Scan for the cell matching the given text and deliver its [X, Y] coordinate at center. 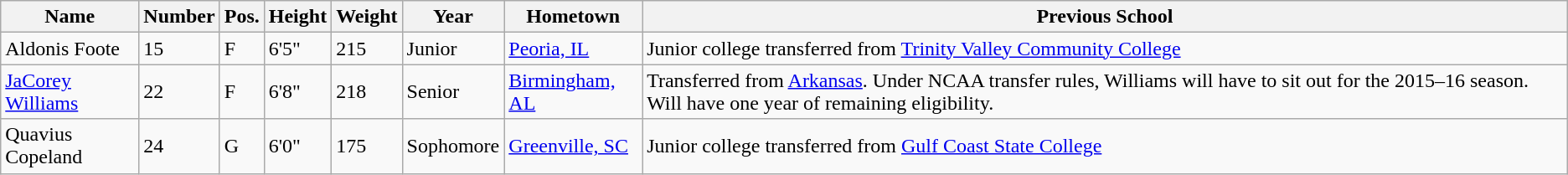
218 [367, 92]
Junior [453, 49]
Junior college transferred from Gulf Coast State College [1106, 146]
Peoria, IL [573, 49]
Birmingham, AL [573, 92]
Number [179, 17]
Weight [367, 17]
15 [179, 49]
Pos. [241, 17]
G [241, 146]
6'5" [297, 49]
Sophomore [453, 146]
Hometown [573, 17]
22 [179, 92]
Aldonis Foote [70, 49]
Year [453, 17]
Previous School [1106, 17]
Greenville, SC [573, 146]
JaCorey Williams [70, 92]
215 [367, 49]
Name [70, 17]
24 [179, 146]
Junior college transferred from Trinity Valley Community College [1106, 49]
6'8" [297, 92]
6'0" [297, 146]
Senior [453, 92]
Quavius Copeland [70, 146]
175 [367, 146]
Height [297, 17]
